Locate the cell with the specified text and output its [x, y] center coordinate. 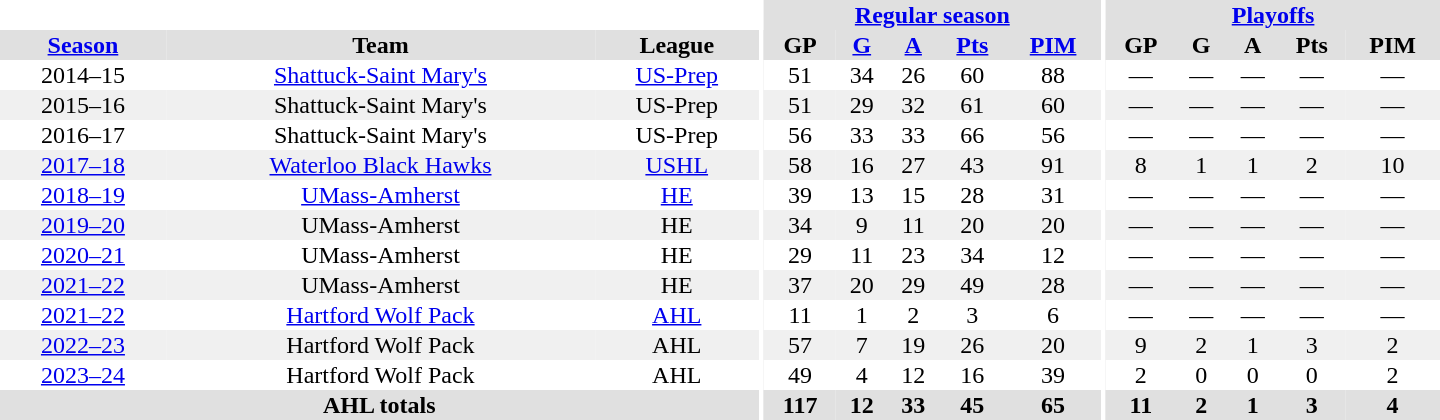
58 [800, 165]
88 [1054, 75]
2014–15 [83, 75]
27 [914, 165]
2017–18 [83, 165]
2023–24 [83, 375]
32 [914, 105]
13 [862, 195]
91 [1054, 165]
8 [1140, 165]
2018–19 [83, 195]
57 [800, 345]
19 [914, 345]
43 [972, 165]
117 [800, 405]
2022–23 [83, 345]
66 [972, 135]
Playoffs [1273, 15]
League [676, 45]
10 [1392, 165]
2016–17 [83, 135]
45 [972, 405]
Team [380, 45]
6 [1054, 315]
2019–20 [83, 225]
Season [83, 45]
Waterloo Black Hawks [380, 165]
2015–16 [83, 105]
31 [1054, 195]
7 [862, 345]
USHL [676, 165]
Regular season [932, 15]
2020–21 [83, 255]
37 [800, 285]
61 [972, 105]
AHL totals [379, 405]
15 [914, 195]
23 [914, 255]
65 [1054, 405]
